Capture the cell that displays the provided text and extract its (X, Y) central coordinate. 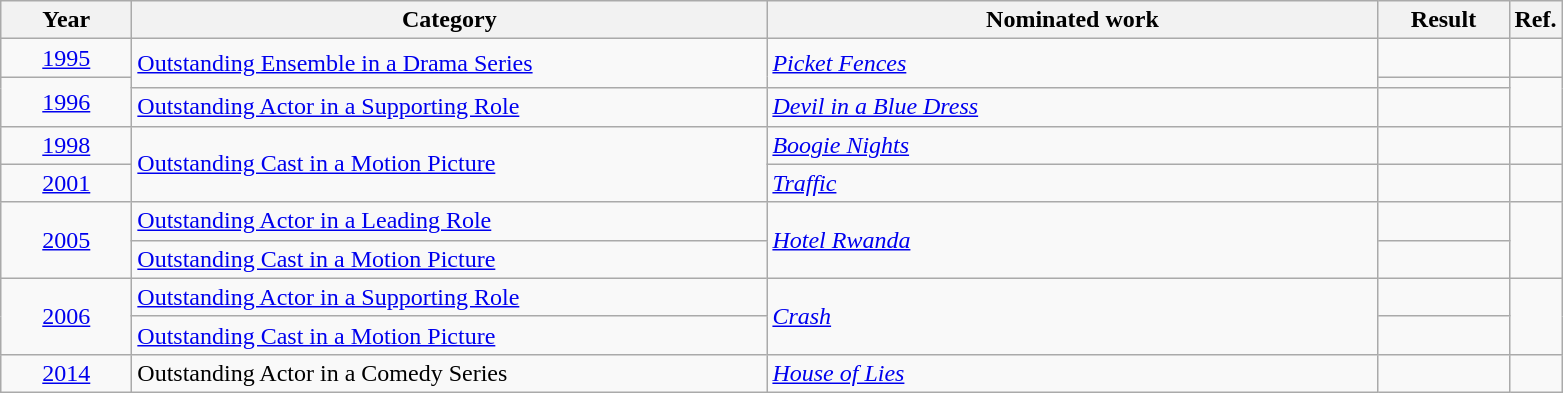
2006 (66, 316)
Category (450, 20)
Devil in a Blue Dress (1072, 107)
Year (66, 20)
Nominated work (1072, 20)
2014 (66, 373)
Hotel Rwanda (1072, 240)
Crash (1072, 316)
Boogie Nights (1072, 145)
2001 (66, 183)
Result (1444, 20)
Outstanding Actor in a Leading Role (450, 221)
1995 (66, 58)
Outstanding Actor in a Comedy Series (450, 373)
Picket Fences (1072, 64)
2005 (66, 240)
1998 (66, 145)
House of Lies (1072, 373)
Outstanding Ensemble in a Drama Series (450, 64)
Traffic (1072, 183)
1996 (66, 102)
Ref. (1536, 20)
